Search for the cell housing the specified text and yield its (x, y) center coordinate. 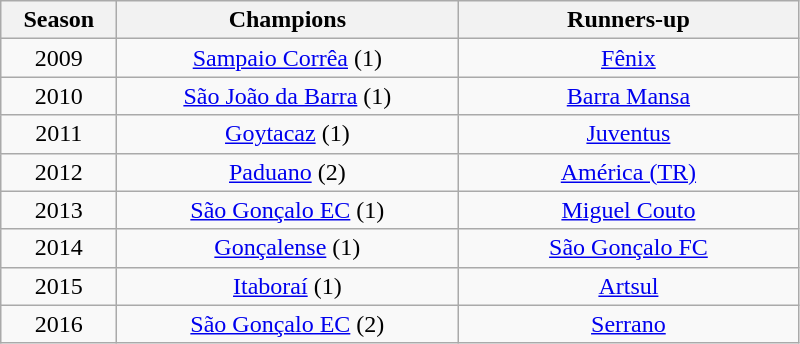
2015 (59, 286)
2012 (59, 172)
Paduano (2) (288, 172)
2011 (59, 134)
Serrano (628, 324)
América (TR) (628, 172)
2010 (59, 96)
2016 (59, 324)
Season (59, 20)
Sampaio Corrêa (1) (288, 58)
São Gonçalo FC (628, 248)
Itaboraí (1) (288, 286)
Goytacaz (1) (288, 134)
São Gonçalo EC (1) (288, 210)
Artsul (628, 286)
Runners-up (628, 20)
Juventus (628, 134)
Fênix (628, 58)
2014 (59, 248)
São João da Barra (1) (288, 96)
São Gonçalo EC (2) (288, 324)
2013 (59, 210)
Barra Mansa (628, 96)
2009 (59, 58)
Champions (288, 20)
Miguel Couto (628, 210)
Gonçalense (1) (288, 248)
